Return the (x, y) coordinate for the center point of the cell that contains the specified text.  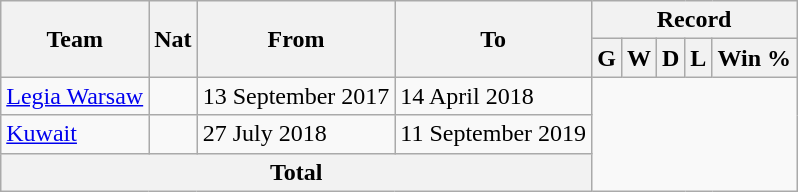
Total (296, 172)
G (607, 58)
Legia Warsaw (75, 96)
Win % (754, 58)
L (698, 58)
W (638, 58)
D (670, 58)
Team (75, 39)
Kuwait (75, 134)
From (296, 39)
11 September 2019 (494, 134)
Record (694, 20)
13 September 2017 (296, 96)
Nat (173, 39)
To (494, 39)
27 July 2018 (296, 134)
14 April 2018 (494, 96)
